Provide the [x, y] coordinate of the cell's center where the given text is located.  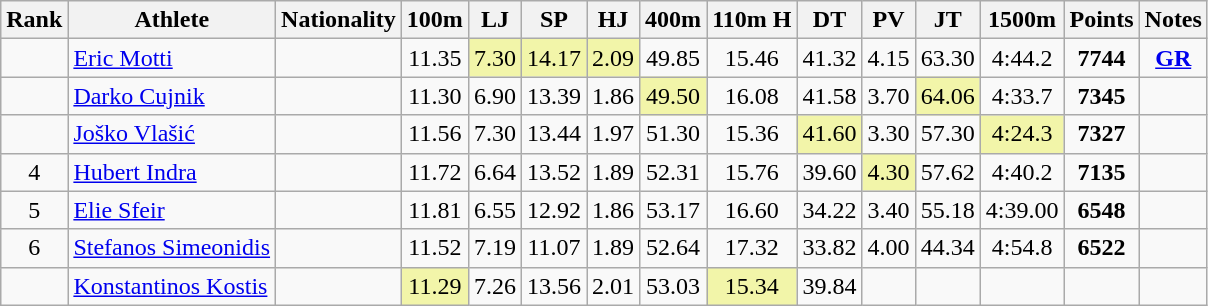
Points [1102, 20]
16.08 [752, 96]
11.30 [434, 96]
6522 [1102, 248]
4:24.3 [1022, 134]
Joško Vlašić [172, 134]
64.06 [948, 96]
2.01 [612, 286]
7.19 [494, 248]
110m H [752, 20]
4:40.2 [1022, 172]
13.39 [554, 96]
3.30 [888, 134]
14.17 [554, 58]
Hubert Indra [172, 172]
4:54.8 [1022, 248]
52.64 [674, 248]
11.72 [434, 172]
55.18 [948, 210]
33.82 [830, 248]
6548 [1102, 210]
15.36 [752, 134]
13.56 [554, 286]
GR [1173, 58]
15.46 [752, 58]
Notes [1173, 20]
2.09 [612, 58]
4:44.2 [1022, 58]
41.58 [830, 96]
Konstantinos Kostis [172, 286]
400m [674, 20]
7135 [1102, 172]
JT [948, 20]
5 [34, 210]
49.85 [674, 58]
7744 [1102, 58]
53.17 [674, 210]
7.26 [494, 286]
6.64 [494, 172]
7345 [1102, 96]
HJ [612, 20]
41.32 [830, 58]
4.15 [888, 58]
4:39.00 [1022, 210]
4.30 [888, 172]
57.30 [948, 134]
1.97 [612, 134]
39.60 [830, 172]
52.31 [674, 172]
15.34 [752, 286]
3.70 [888, 96]
11.81 [434, 210]
6 [34, 248]
6.90 [494, 96]
41.60 [830, 134]
15.76 [752, 172]
16.60 [752, 210]
11.29 [434, 286]
LJ [494, 20]
13.44 [554, 134]
34.22 [830, 210]
DT [830, 20]
53.03 [674, 286]
Stefanos Simeonidis [172, 248]
7327 [1102, 134]
Nationality [339, 20]
12.92 [554, 210]
SP [554, 20]
Athlete [172, 20]
3.40 [888, 210]
Darko Cujnik [172, 96]
11.35 [434, 58]
63.30 [948, 58]
4:33.7 [1022, 96]
6.55 [494, 210]
49.50 [674, 96]
39.84 [830, 286]
11.56 [434, 134]
13.52 [554, 172]
11.07 [554, 248]
44.34 [948, 248]
11.52 [434, 248]
Elie Sfeir [172, 210]
Eric Motti [172, 58]
1500m [1022, 20]
4 [34, 172]
PV [888, 20]
Rank [34, 20]
4.00 [888, 248]
100m [434, 20]
17.32 [752, 248]
57.62 [948, 172]
51.30 [674, 134]
